Capture the cell that displays the provided text and extract its (x, y) central coordinate. 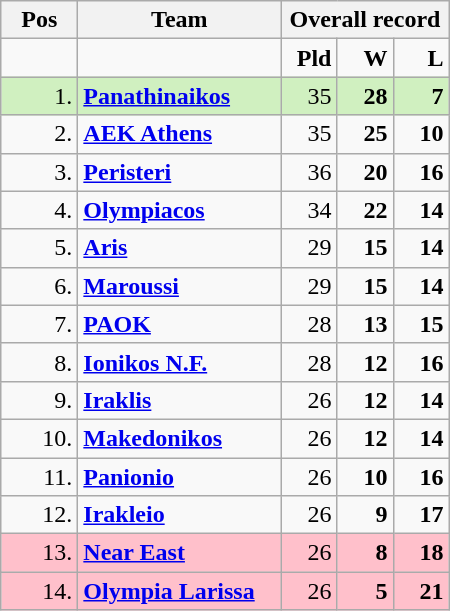
9 (365, 515)
Irakleio (180, 515)
13 (365, 324)
PAOK (180, 324)
Peristeri (180, 172)
34 (309, 210)
Panathinaikos (180, 96)
1. (40, 96)
Near East (180, 553)
Panionio (180, 477)
14. (40, 591)
18 (421, 553)
4. (40, 210)
Makedonikos (180, 438)
25 (365, 134)
Pos (40, 20)
2. (40, 134)
Maroussi (180, 286)
20 (365, 172)
Olympiacos (180, 210)
Pld (309, 58)
8 (365, 553)
Aris (180, 248)
13. (40, 553)
8. (40, 362)
21 (421, 591)
9. (40, 400)
36 (309, 172)
Olympia Larissa (180, 591)
Iraklis (180, 400)
L (421, 58)
7. (40, 324)
12. (40, 515)
11. (40, 477)
Ionikos N.F. (180, 362)
Overall record (365, 20)
6. (40, 286)
W (365, 58)
7 (421, 96)
5 (365, 591)
5. (40, 248)
22 (365, 210)
AEK Athens (180, 134)
17 (421, 515)
3. (40, 172)
10. (40, 438)
Team (180, 20)
